Find where the given text appears and provide that cell's center as (x, y) coordinate. 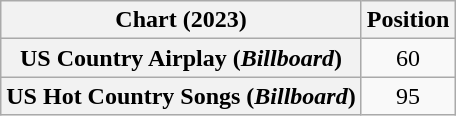
US Hot Country Songs (Billboard) (181, 96)
Position (408, 20)
60 (408, 58)
US Country Airplay (Billboard) (181, 58)
95 (408, 96)
Chart (2023) (181, 20)
